Capture the cell that displays the provided text and extract its (x, y) central coordinate. 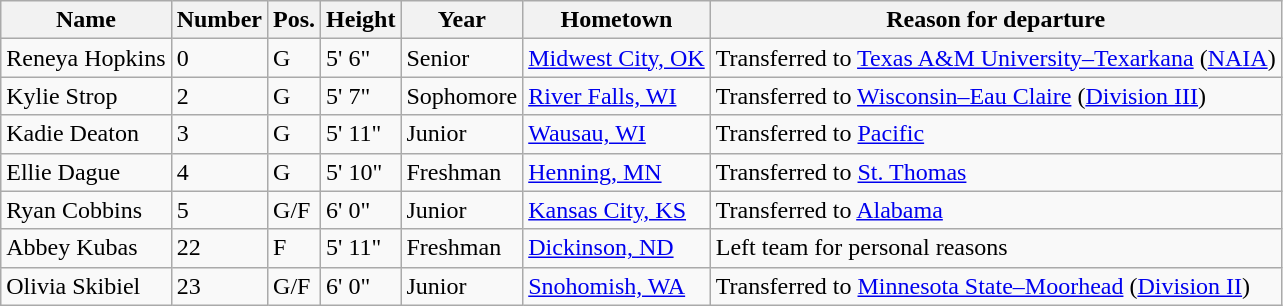
Name (86, 20)
Transferred to Alabama (996, 210)
Abbey Kubas (86, 248)
5' 10" (361, 172)
Dickinson, ND (617, 248)
22 (219, 248)
2 (219, 96)
Olivia Skibiel (86, 286)
Sophomore (462, 96)
Kadie Deaton (86, 134)
Hometown (617, 20)
5 (219, 210)
Transferred to Texas A&M University–Texarkana (NAIA) (996, 58)
3 (219, 134)
F (294, 248)
Left team for personal reasons (996, 248)
23 (219, 286)
Year (462, 20)
Senior (462, 58)
Transferred to Pacific (996, 134)
Ryan Cobbins (86, 210)
Height (361, 20)
0 (219, 58)
Snohomish, WA (617, 286)
Midwest City, OK (617, 58)
5' 7" (361, 96)
5' 6" (361, 58)
Kansas City, KS (617, 210)
Transferred to Wisconsin–Eau Claire (Division III) (996, 96)
Number (219, 20)
Pos. (294, 20)
Henning, MN (617, 172)
Wausau, WI (617, 134)
Reneya Hopkins (86, 58)
Transferred to Minnesota State–Moorhead (Division II) (996, 286)
Transferred to St. Thomas (996, 172)
4 (219, 172)
Ellie Dague (86, 172)
Reason for departure (996, 20)
River Falls, WI (617, 96)
Kylie Strop (86, 96)
